For the text-containing cell, return its midpoint in [x, y] coordinate format. 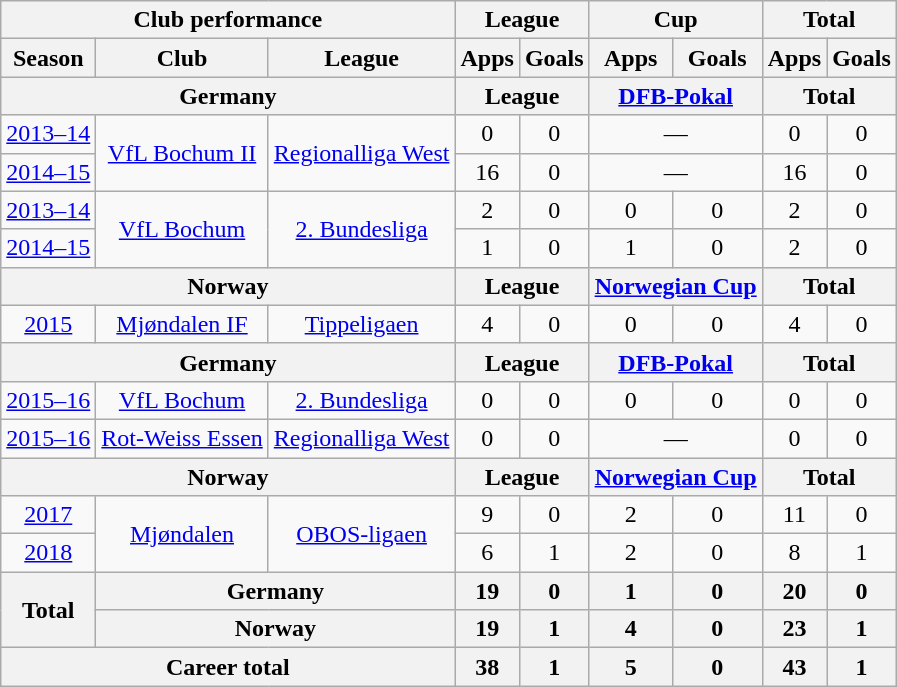
Mjøndalen IF [182, 324]
43 [794, 667]
Season [48, 58]
Mjøndalen [182, 534]
VfL Bochum II [182, 153]
23 [794, 629]
5 [630, 667]
9 [487, 515]
Club performance [228, 20]
Rot-Weiss Essen [182, 438]
6 [487, 553]
11 [794, 515]
Club [182, 58]
Cup [676, 20]
8 [794, 553]
38 [487, 667]
2017 [48, 515]
20 [794, 591]
Career total [228, 667]
Tippeligaen [362, 324]
2015 [48, 324]
2018 [48, 553]
OBOS-ligaen [362, 534]
